Find where the given text appears and provide that cell's center as [x, y] coordinate. 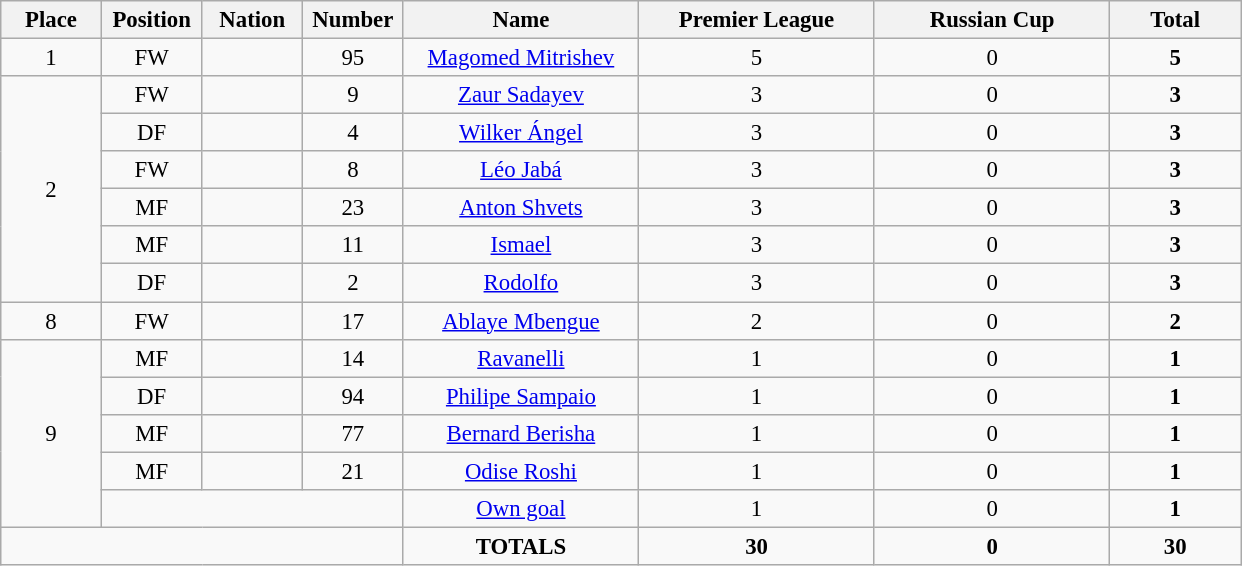
Rodolfo [521, 283]
Own goal [521, 509]
Position [152, 20]
23 [354, 208]
TOTALS [521, 546]
Name [521, 20]
Total [1176, 20]
17 [354, 321]
Ravanelli [521, 358]
94 [354, 396]
Premier League [757, 20]
14 [354, 358]
Ablaye Mbengue [521, 321]
Place [52, 20]
Wilker Ángel [521, 133]
4 [354, 133]
77 [354, 433]
Russian Cup [992, 20]
Philipe Sampaio [521, 396]
21 [354, 471]
Nation [252, 20]
11 [354, 245]
Léo Jabá [521, 170]
Anton Shvets [521, 208]
Zaur Sadayev [521, 95]
Bernard Berisha [521, 433]
95 [354, 58]
Ismael [521, 245]
Odise Roshi [521, 471]
Magomed Mitrishev [521, 58]
Number [354, 20]
